Pinpoint the cell where the given text exists, returning its [x, y] midpoint coordinate. 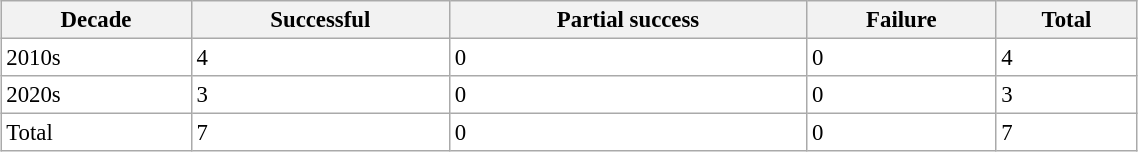
2010s [96, 58]
Failure [902, 20]
2020s [96, 95]
Partial success [628, 20]
Successful [320, 20]
Decade [96, 20]
